Search for the cell housing the specified text and yield its [x, y] center coordinate. 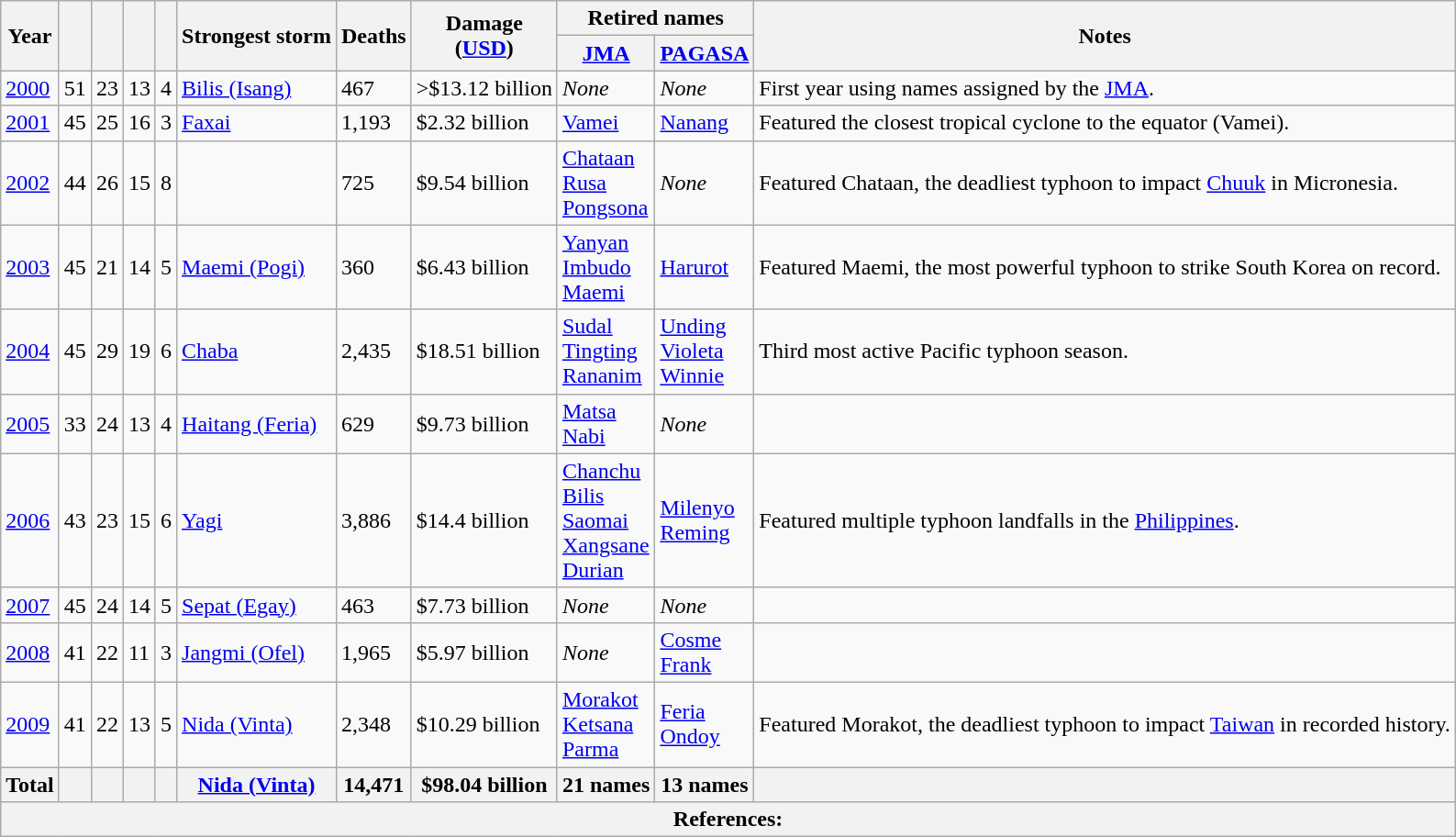
Yagi [257, 520]
Harurot [705, 267]
Deaths [373, 36]
629 [373, 424]
Feria Ondoy [705, 724]
2003 [30, 267]
33 [75, 424]
$6.43 billion [484, 267]
Featured Maemi, the most powerful typhoon to strike South Korea on record. [1105, 267]
Retired names [655, 18]
Third most active Pacific typhoon season. [1105, 352]
>$13.12 billion [484, 88]
16 [139, 123]
Maemi (Pogi) [257, 267]
14,471 [373, 785]
Sudal Tingting Rananim [606, 352]
Featured multiple typhoon landfalls in the Philippines. [1105, 520]
1,965 [373, 652]
$18.51 billion [484, 352]
11 [139, 652]
Sepat (Egay) [257, 605]
Chataan Rusa Pongsona [606, 183]
26 [106, 183]
Featured the closest tropical cyclone to the equator (Vamei). [1105, 123]
44 [75, 183]
Chanchu Bilis Saomai Xangsane Durian [606, 520]
Bilis (Isang) [257, 88]
Featured Morakot, the deadliest typhoon to impact Taiwan in recorded history. [1105, 724]
2009 [30, 724]
2004 [30, 352]
8 [165, 183]
Matsa Nabi [606, 424]
$14.4 billion [484, 520]
First year using names assigned by the JMA. [1105, 88]
$98.04 billion [484, 785]
Unding Violeta Winnie [705, 352]
References: [728, 820]
43 [75, 520]
1,193 [373, 123]
$10.29 billion [484, 724]
2007 [30, 605]
2002 [30, 183]
Damage(USD) [484, 36]
Haitang (Feria) [257, 424]
19 [139, 352]
Jangmi (Ofel) [257, 652]
$9.73 billion [484, 424]
$5.97 billion [484, 652]
13 names [705, 785]
Faxai [257, 123]
725 [373, 183]
2005 [30, 424]
Year [30, 36]
Total [30, 785]
$7.73 billion [484, 605]
Morakot Ketsana Parma [606, 724]
2006 [30, 520]
2,348 [373, 724]
2,435 [373, 352]
51 [75, 88]
JMA [606, 53]
360 [373, 267]
21 [106, 267]
2001 [30, 123]
Cosme Frank [705, 652]
$9.54 billion [484, 183]
$2.32 billion [484, 123]
Yanyan Imbudo Maemi [606, 267]
29 [106, 352]
Notes [1105, 36]
467 [373, 88]
Milenyo Reming [705, 520]
2000 [30, 88]
463 [373, 605]
PAGASA [705, 53]
3,886 [373, 520]
Vamei [606, 123]
2008 [30, 652]
25 [106, 123]
21 names [606, 785]
Featured Chataan, the deadliest typhoon to impact Chuuk in Micronesia. [1105, 183]
Chaba [257, 352]
Nanang [705, 123]
Strongest storm [257, 36]
